Locate the cell with the specified text and output its (X, Y) center coordinate. 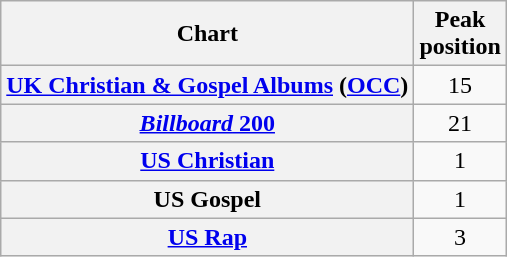
Chart (208, 34)
3 (460, 237)
UK Christian & Gospel Albums (OCC) (208, 85)
15 (460, 85)
21 (460, 123)
US Gospel (208, 199)
US Christian (208, 161)
Billboard 200 (208, 123)
Peakposition (460, 34)
US Rap (208, 237)
